Locate the cell with the specified text and output its (x, y) center coordinate. 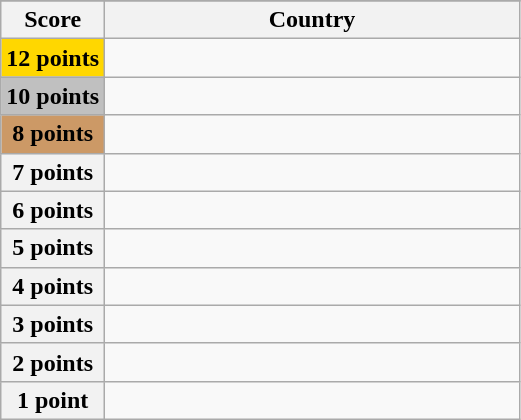
8 points (53, 134)
Score (53, 20)
7 points (53, 172)
6 points (53, 210)
Country (312, 20)
12 points (53, 58)
5 points (53, 248)
10 points (53, 96)
3 points (53, 324)
4 points (53, 286)
1 point (53, 400)
2 points (53, 362)
